Return [x, y] of the center of cell containing provided text 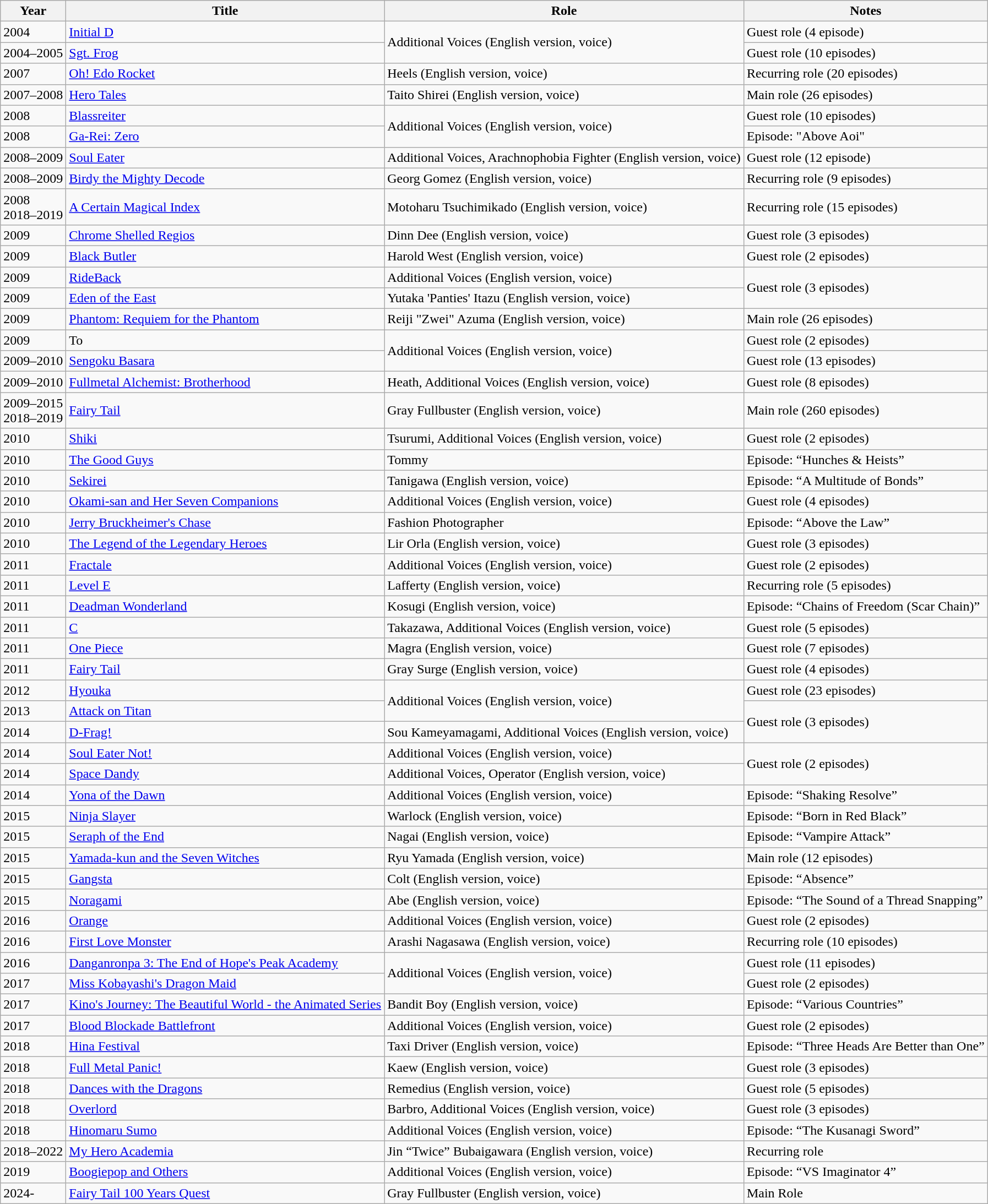
Episode: “Three Heads Are Better than One” [866, 1047]
Warlock (English version, voice) [564, 816]
Heath, Additional Voices (English version, voice) [564, 382]
Soul Eater [225, 157]
Harold West (English version, voice) [564, 256]
Yutaka 'Panties' Itazu (English version, voice) [564, 298]
2024- [33, 1193]
Recurring role [866, 1151]
Full Metal Panic! [225, 1067]
Yona of the Dawn [225, 795]
Episode: “Born in Red Black” [866, 816]
Episode: “A Multitude of Bonds” [866, 481]
Motoharu Tsuchimikado (English version, voice) [564, 207]
Shiki [225, 439]
Chrome Shelled Regios [225, 235]
Deadman Wonderland [225, 606]
Heels (English version, voice) [564, 74]
Attack on Titan [225, 711]
First Love Monster [225, 941]
2007–2008 [33, 95]
Fullmetal Alchemist: Brotherhood [225, 382]
Episode: “Absence” [866, 879]
Guest role (12 episode) [866, 157]
Gangsta [225, 879]
2007 [33, 74]
Main Role [866, 1193]
2004–2005 [33, 53]
Magra (English version, voice) [564, 649]
Birdy the Mighty Decode [225, 178]
Abe (English version, voice) [564, 900]
Main role (12 episodes) [866, 858]
Main role (260 episodes) [866, 411]
Role [564, 11]
2012 [33, 690]
Takazawa, Additional Voices (English version, voice) [564, 627]
Episode: “Chains of Freedom (Scar Chain)” [866, 606]
Boogiepop and Others [225, 1172]
One Piece [225, 649]
Episode: “VS Imaginator 4” [866, 1172]
Recurring role (15 episodes) [866, 207]
Yamada-kun and the Seven Witches [225, 858]
A Certain Magical Index [225, 207]
Bandit Boy (English version, voice) [564, 1005]
Miss Kobayashi's Dragon Maid [225, 984]
C [225, 627]
Recurring role (20 episodes) [866, 74]
Episode: "Above Aoi" [866, 137]
Sekirei [225, 481]
RideBack [225, 277]
2018–2022 [33, 1151]
Noragami [225, 900]
Tanigawa (English version, voice) [564, 481]
Initial D [225, 32]
Overlord [225, 1109]
Hyouka [225, 690]
2008 2018–2019 [33, 207]
2013 [33, 711]
Ryu Yamada (English version, voice) [564, 858]
Lir Orla (English version, voice) [564, 543]
Fairy Tail 100 Years Quest [225, 1193]
Blassreiter [225, 116]
Kosugi (English version, voice) [564, 606]
Arashi Nagasawa (English version, voice) [564, 941]
Guest role (7 episodes) [866, 649]
Guest role (8 episodes) [866, 382]
Danganronpa 3: The End of Hope's Peak Academy [225, 963]
Guest role (23 episodes) [866, 690]
Fashion Photographer [564, 522]
Soul Eater Not! [225, 753]
Additional Voices, Operator (English version, voice) [564, 774]
Dinn Dee (English version, voice) [564, 235]
Tsurumi, Additional Voices (English version, voice) [564, 439]
Title [225, 11]
Episode: “Shaking Resolve” [866, 795]
The Good Guys [225, 460]
Kaew (English version, voice) [564, 1067]
Kino's Journey: The Beautiful World - the Animated Series [225, 1005]
Seraph of the End [225, 837]
Space Dandy [225, 774]
The Legend of the Legendary Heroes [225, 543]
2009–2015 2018–2019 [33, 411]
Sou Kameyamagami, Additional Voices (English version, voice) [564, 732]
My Hero Academia [225, 1151]
Lafferty (English version, voice) [564, 585]
Blood Blockade Battlefront [225, 1026]
Ga-Rei: Zero [225, 137]
Barbro, Additional Voices (English version, voice) [564, 1109]
Hinomaru Sumo [225, 1130]
Hero Tales [225, 95]
Episode: “Various Countries” [866, 1005]
Remedius (English version, voice) [564, 1088]
Orange [225, 920]
Reiji "Zwei" Azuma (English version, voice) [564, 319]
Black Butler [225, 256]
Georg Gomez (English version, voice) [564, 178]
Recurring role (10 episodes) [866, 941]
Episode: “Above the Law” [866, 522]
Level E [225, 585]
Eden of the East [225, 298]
Colt (English version, voice) [564, 879]
2004 [33, 32]
Taxi Driver (English version, voice) [564, 1047]
Jin “Twice” Bubaigawara (English version, voice) [564, 1151]
D-Frag! [225, 732]
Episode: “The Kusanagi Sword” [866, 1130]
Sgt. Frog [225, 53]
Jerry Bruckheimer's Chase [225, 522]
Year [33, 11]
Recurring role (9 episodes) [866, 178]
Episode: “Hunches & Heists” [866, 460]
Nagai (English version, voice) [564, 837]
To [225, 340]
Dances with the Dragons [225, 1088]
Episode: “Vampire Attack” [866, 837]
Taito Shirei (English version, voice) [564, 95]
Recurring role (5 episodes) [866, 585]
Gray Surge (English version, voice) [564, 669]
Tommy [564, 460]
Oh! Edo Rocket [225, 74]
Fractale [225, 564]
Guest role (11 episodes) [866, 963]
Additional Voices, Arachnophobia Fighter (English version, voice) [564, 157]
2019 [33, 1172]
Okami-san and Her Seven Companions [225, 502]
Guest role (4 episode) [866, 32]
Notes [866, 11]
Sengoku Basara [225, 361]
Ninja Slayer [225, 816]
Episode: “The Sound of a Thread Snapping” [866, 900]
Guest role (13 episodes) [866, 361]
Phantom: Requiem for the Phantom [225, 319]
Hina Festival [225, 1047]
